From the cell containing the given text, extract its center point as [x, y] coordinate. 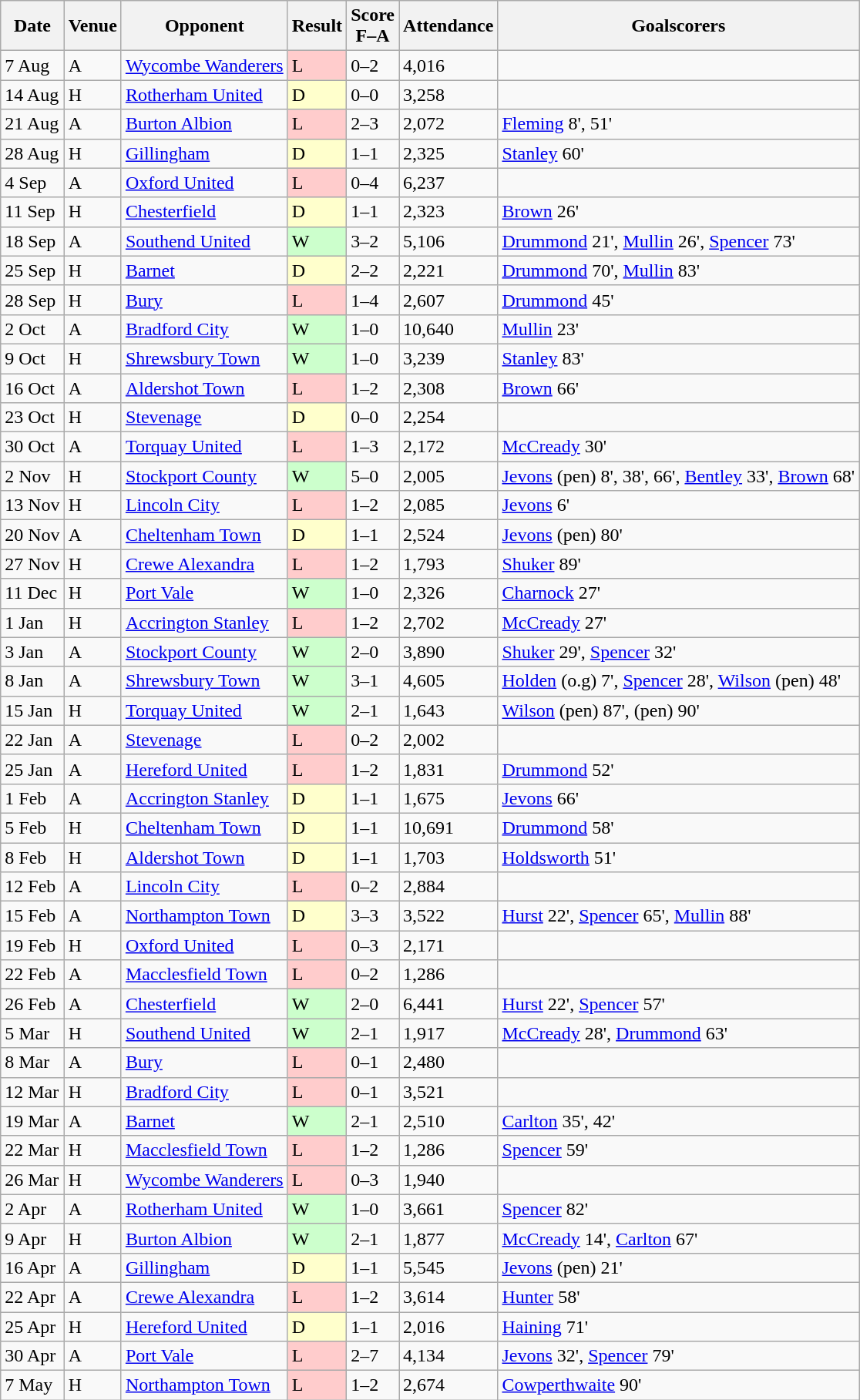
2,308 [448, 388]
Jevons 32', Spencer 79' [678, 1356]
2,480 [448, 1063]
26 Feb [32, 1004]
Stanley 83' [678, 358]
28 Sep [32, 300]
Jevons 6' [678, 505]
Wilson (pen) 87', (pen) 90' [678, 710]
1,643 [448, 710]
5 Feb [32, 828]
2,884 [448, 887]
9 Apr [32, 1238]
4,605 [448, 681]
3,661 [448, 1209]
Jevons 66' [678, 798]
13 Nov [32, 505]
3,890 [448, 652]
Goalscorers [678, 26]
2,325 [448, 153]
Hunter 58' [678, 1297]
26 Mar [32, 1180]
2,016 [448, 1326]
Jevons (pen) 21' [678, 1267]
30 Apr [32, 1356]
3,239 [448, 358]
22 Feb [32, 975]
2,510 [448, 1121]
23 Oct [32, 418]
Haining 71' [678, 1326]
Hurst 22', Spencer 57' [678, 1004]
Drummond 21', Mullin 26', Spencer 73' [678, 241]
Mullin 23' [678, 329]
Spencer 59' [678, 1150]
3 Jan [32, 652]
30 Oct [32, 447]
2,072 [448, 124]
8 Jan [32, 681]
2,172 [448, 447]
2,085 [448, 505]
15 Jan [32, 710]
2,221 [448, 270]
9 Oct [32, 358]
20 Nov [32, 535]
Cowperthwaite 90' [678, 1385]
3,522 [448, 916]
12 Mar [32, 1092]
1,793 [448, 564]
18 Sep [32, 241]
11 Sep [32, 212]
3,258 [448, 95]
19 Mar [32, 1121]
2,702 [448, 623]
5 Mar [32, 1033]
Jevons (pen) 80' [678, 535]
5–0 [373, 476]
27 Nov [32, 564]
22 Jan [32, 740]
Fleming 8', 51' [678, 124]
2,524 [448, 535]
1 Jan [32, 623]
19 Feb [32, 945]
ScoreF–A [373, 26]
McCready 30' [678, 447]
1–4 [373, 300]
1,877 [448, 1238]
5,106 [448, 241]
2 Nov [32, 476]
Venue [92, 26]
10,691 [448, 828]
5,545 [448, 1267]
Stanley 60' [678, 153]
3–2 [373, 241]
Result [317, 26]
8 Mar [32, 1063]
2,254 [448, 418]
2,326 [448, 593]
1–3 [373, 447]
3–3 [373, 916]
2,002 [448, 740]
6,237 [448, 183]
12 Feb [32, 887]
Shuker 29', Spencer 32' [678, 652]
2 Apr [32, 1209]
2,323 [448, 212]
2–2 [373, 270]
1 Feb [32, 798]
4,016 [448, 65]
3–1 [373, 681]
1,940 [448, 1180]
Hurst 22', Spencer 65', Mullin 88' [678, 916]
Carlton 35', 42' [678, 1121]
7 Aug [32, 65]
21 Aug [32, 124]
22 Mar [32, 1150]
6,441 [448, 1004]
1,831 [448, 769]
Opponent [204, 26]
Jevons (pen) 8', 38', 66', Bentley 33', Brown 68' [678, 476]
Attendance [448, 26]
Drummond 70', Mullin 83' [678, 270]
0–4 [373, 183]
10,640 [448, 329]
Holdsworth 51' [678, 858]
8 Feb [32, 858]
Brown 26' [678, 212]
15 Feb [32, 916]
2,607 [448, 300]
Brown 66' [678, 388]
McCready 14', Carlton 67' [678, 1238]
7 May [32, 1385]
3,614 [448, 1297]
28 Aug [32, 153]
16 Oct [32, 388]
1,703 [448, 858]
1,675 [448, 798]
2,005 [448, 476]
2–3 [373, 124]
2 Oct [32, 329]
Charnock 27' [678, 593]
4,134 [448, 1356]
2,171 [448, 945]
16 Apr [32, 1267]
Date [32, 26]
McCready 28', Drummond 63' [678, 1033]
Shuker 89' [678, 564]
4 Sep [32, 183]
2–7 [373, 1356]
25 Apr [32, 1326]
2,674 [448, 1385]
Drummond 52' [678, 769]
25 Sep [32, 270]
11 Dec [32, 593]
Spencer 82' [678, 1209]
Holden (o.g) 7', Spencer 28', Wilson (pen) 48' [678, 681]
McCready 27' [678, 623]
25 Jan [32, 769]
14 Aug [32, 95]
1,917 [448, 1033]
Drummond 45' [678, 300]
3,521 [448, 1092]
22 Apr [32, 1297]
Drummond 58' [678, 828]
